Return [X, Y] of the center of cell containing provided text 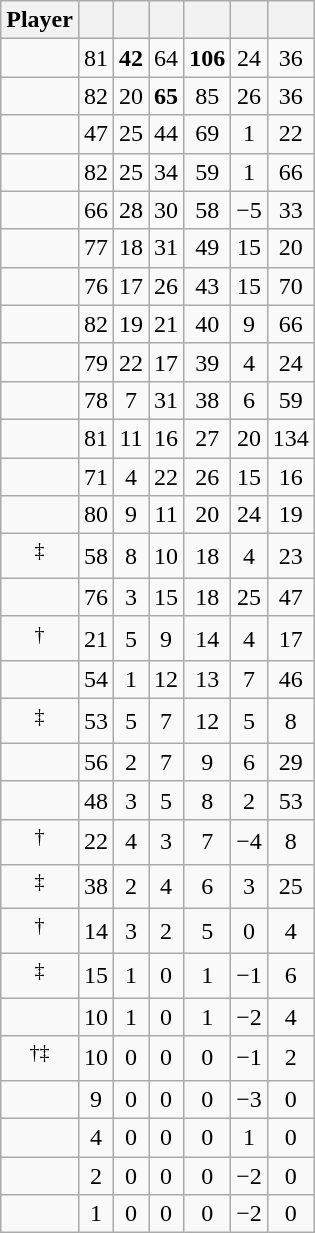
49 [208, 248]
77 [96, 248]
−3 [250, 1099]
−4 [250, 842]
54 [96, 680]
79 [96, 362]
27 [208, 438]
56 [96, 762]
30 [166, 210]
70 [290, 286]
46 [290, 680]
†‡ [40, 1058]
29 [290, 762]
42 [132, 58]
106 [208, 58]
−5 [250, 210]
43 [208, 286]
40 [208, 324]
23 [290, 556]
78 [96, 400]
48 [96, 800]
44 [166, 134]
134 [290, 438]
39 [208, 362]
28 [132, 210]
85 [208, 96]
34 [166, 172]
65 [166, 96]
80 [96, 515]
69 [208, 134]
64 [166, 58]
Player [40, 20]
33 [290, 210]
71 [96, 477]
13 [208, 680]
